Find where the given text appears and provide that cell's center as [X, Y] coordinate. 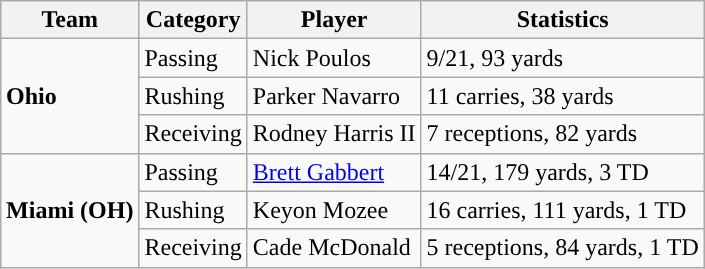
7 receptions, 82 yards [562, 134]
Statistics [562, 20]
Parker Navarro [334, 96]
Cade McDonald [334, 248]
Miami (OH) [70, 210]
Keyon Mozee [334, 210]
Ohio [70, 96]
Player [334, 20]
5 receptions, 84 yards, 1 TD [562, 248]
14/21, 179 yards, 3 TD [562, 172]
9/21, 93 yards [562, 58]
Nick Poulos [334, 58]
Brett Gabbert [334, 172]
16 carries, 111 yards, 1 TD [562, 210]
11 carries, 38 yards [562, 96]
Rodney Harris II [334, 134]
Team [70, 20]
Category [193, 20]
